Provide the [x, y] coordinate of the cell's center where the given text is located.  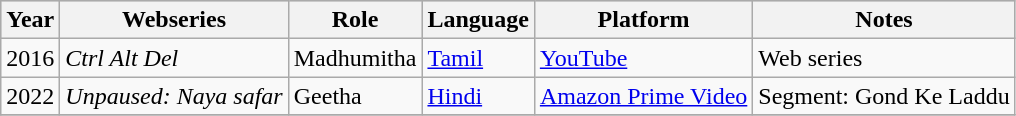
Language [478, 20]
Segment: Gond Ke Laddu [884, 96]
Webseries [174, 20]
Geetha [355, 96]
Year [30, 20]
Web series [884, 58]
Notes [884, 20]
2016 [30, 58]
2022 [30, 96]
Tamil [478, 58]
Ctrl Alt Del [174, 58]
Hindi [478, 96]
Unpaused: Naya safar [174, 96]
Amazon Prime Video [643, 96]
Role [355, 20]
YouTube [643, 58]
Madhumitha [355, 58]
Platform [643, 20]
